Detect which cell encompasses the target text, then output its [x, y] center coordinate. 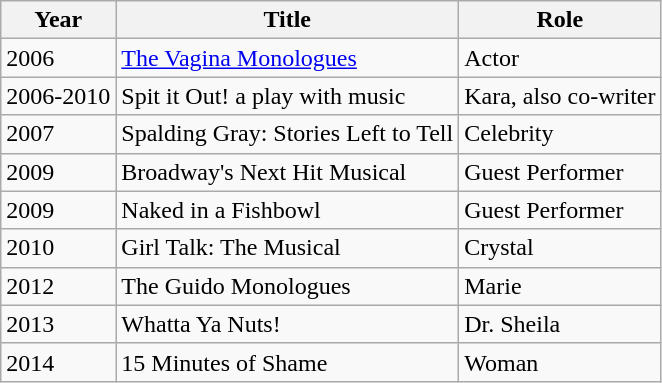
Spit it Out! a play with music [288, 96]
Girl Talk: The Musical [288, 248]
2012 [58, 286]
2013 [58, 324]
Naked in a Fishbowl [288, 210]
Year [58, 20]
The Vagina Monologues [288, 58]
Spalding Gray: Stories Left to Tell [288, 134]
2006-2010 [58, 96]
2007 [58, 134]
Celebrity [560, 134]
Broadway's Next Hit Musical [288, 172]
Kara, also co-writer [560, 96]
2010 [58, 248]
Whatta Ya Nuts! [288, 324]
2006 [58, 58]
Title [288, 20]
The Guido Monologues [288, 286]
Dr. Sheila [560, 324]
Role [560, 20]
Woman [560, 362]
Actor [560, 58]
Marie [560, 286]
15 Minutes of Shame [288, 362]
Crystal [560, 248]
2014 [58, 362]
